From the cell containing the given text, extract its center point as (X, Y) coordinate. 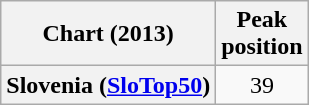
Chart (2013) (108, 34)
Slovenia (SloTop50) (108, 85)
39 (262, 85)
Peakposition (262, 34)
